Identify which cell holds the provided text, then report its [x, y] central coordinate. 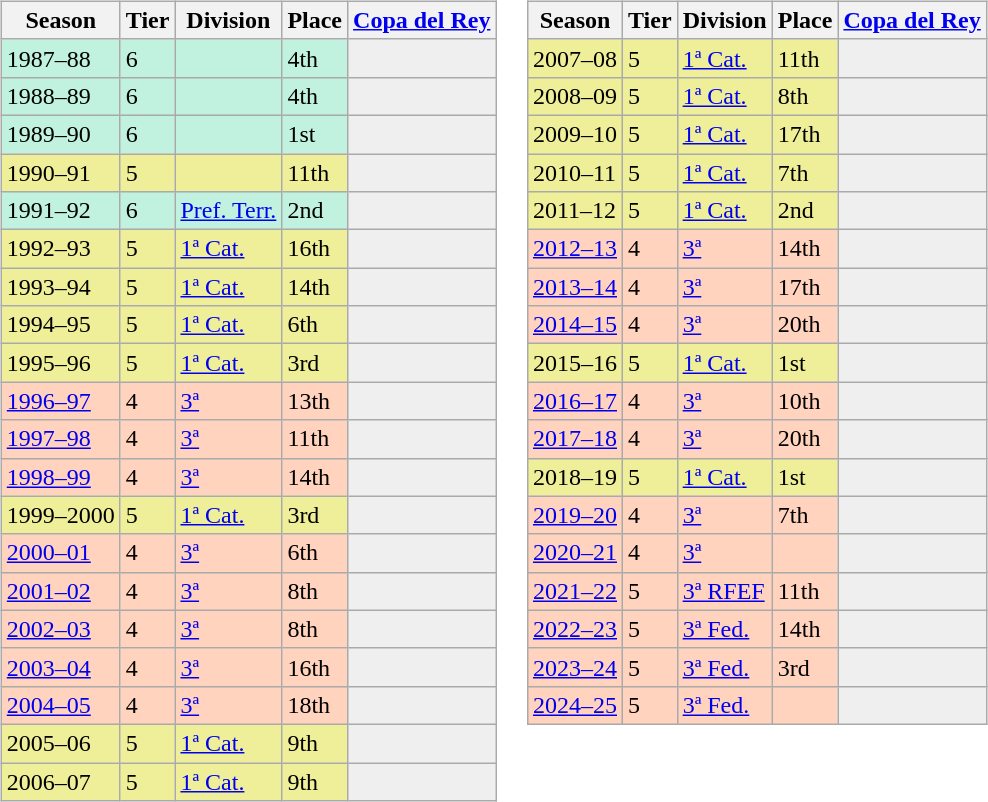
2016–17 [574, 401]
1998–99 [60, 477]
2008–09 [574, 96]
2022–23 [574, 629]
2013–14 [574, 287]
13th [315, 401]
2004–05 [60, 705]
1996–97 [60, 401]
2010–11 [574, 173]
2019–20 [574, 515]
18th [315, 705]
1994–95 [60, 325]
1995–96 [60, 363]
2017–18 [574, 439]
1993–94 [60, 287]
2001–02 [60, 591]
10th [805, 401]
2014–15 [574, 325]
2000–01 [60, 553]
1999–2000 [60, 515]
2012–13 [574, 249]
1997–98 [60, 439]
2005–06 [60, 743]
2007–08 [574, 58]
2002–03 [60, 629]
2018–19 [574, 477]
Pref. Terr. [228, 211]
1992–93 [60, 249]
1987–88 [60, 58]
2023–24 [574, 667]
2009–10 [574, 134]
2006–07 [60, 781]
2024–25 [574, 705]
1991–92 [60, 211]
2003–04 [60, 667]
3ª RFEF [724, 591]
2015–16 [574, 363]
2020–21 [574, 553]
1989–90 [60, 134]
2011–12 [574, 211]
1988–89 [60, 96]
2021–22 [574, 591]
1990–91 [60, 173]
